Find where the given text appears and provide that cell's center as [X, Y] coordinate. 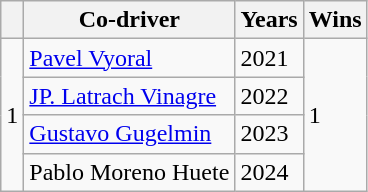
Pavel Vyoral [130, 58]
Gustavo Gugelmin [130, 134]
2024 [269, 172]
Wins [335, 20]
Co-driver [130, 20]
Years [269, 20]
Pablo Moreno Huete [130, 172]
2021 [269, 58]
2023 [269, 134]
JP. Latrach Vinagre [130, 96]
2022 [269, 96]
